Output the (X, Y) coordinate of the center of the cell containing the given text.  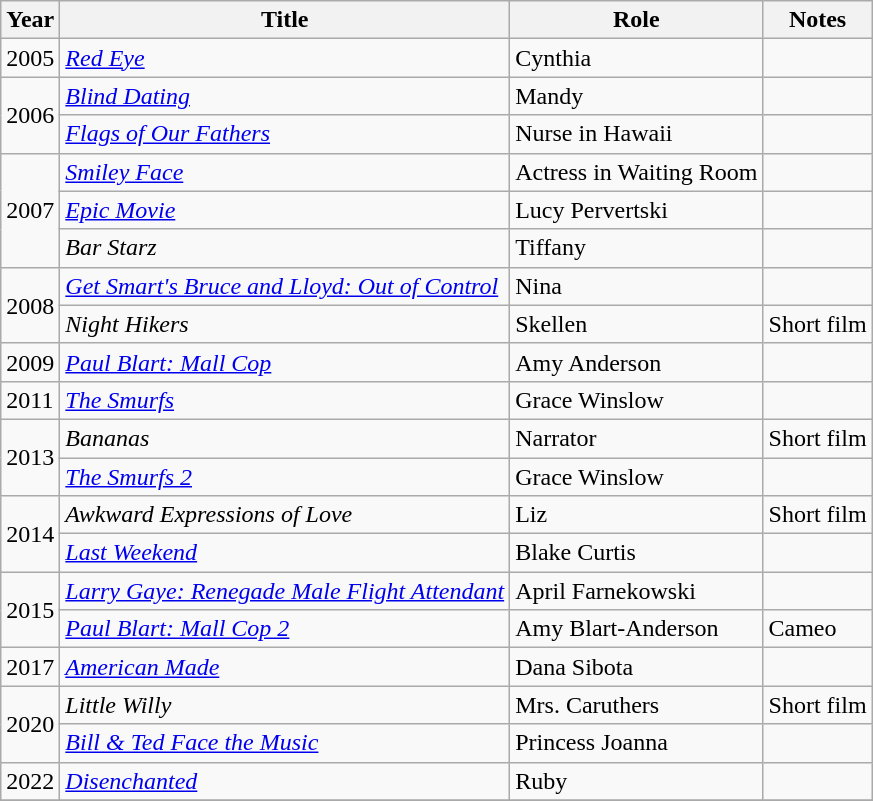
Bananas (285, 438)
Notes (818, 20)
Smiley Face (285, 172)
Little Willy (285, 705)
Lucy Pervertski (636, 210)
Narrator (636, 438)
Skellen (636, 324)
Nurse in Hawaii (636, 134)
Dana Sibota (636, 667)
Bill & Ted Face the Music (285, 743)
Blake Curtis (636, 553)
Title (285, 20)
Bar Starz (285, 248)
Year (30, 20)
April Farnekowski (636, 591)
Cameo (818, 629)
The Smurfs 2 (285, 477)
Flags of Our Fathers (285, 134)
2011 (30, 400)
Tiffany (636, 248)
Red Eye (285, 58)
Ruby (636, 781)
Night Hikers (285, 324)
Blind Dating (285, 96)
The Smurfs (285, 400)
Amy Blart-Anderson (636, 629)
Actress in Waiting Room (636, 172)
Paul Blart: Mall Cop (285, 362)
Epic Movie (285, 210)
American Made (285, 667)
Cynthia (636, 58)
Awkward Expressions of Love (285, 515)
Princess Joanna (636, 743)
2014 (30, 534)
2007 (30, 210)
Amy Anderson (636, 362)
Role (636, 20)
Mandy (636, 96)
2008 (30, 305)
2009 (30, 362)
Last Weekend (285, 553)
Mrs. Caruthers (636, 705)
Larry Gaye: Renegade Male Flight Attendant (285, 591)
Paul Blart: Mall Cop 2 (285, 629)
Nina (636, 286)
Liz (636, 515)
2017 (30, 667)
2015 (30, 610)
2013 (30, 457)
Disenchanted (285, 781)
2005 (30, 58)
2020 (30, 724)
2006 (30, 115)
2022 (30, 781)
Get Smart's Bruce and Lloyd: Out of Control (285, 286)
